Identify which cell holds the provided text, then report its [X, Y] central coordinate. 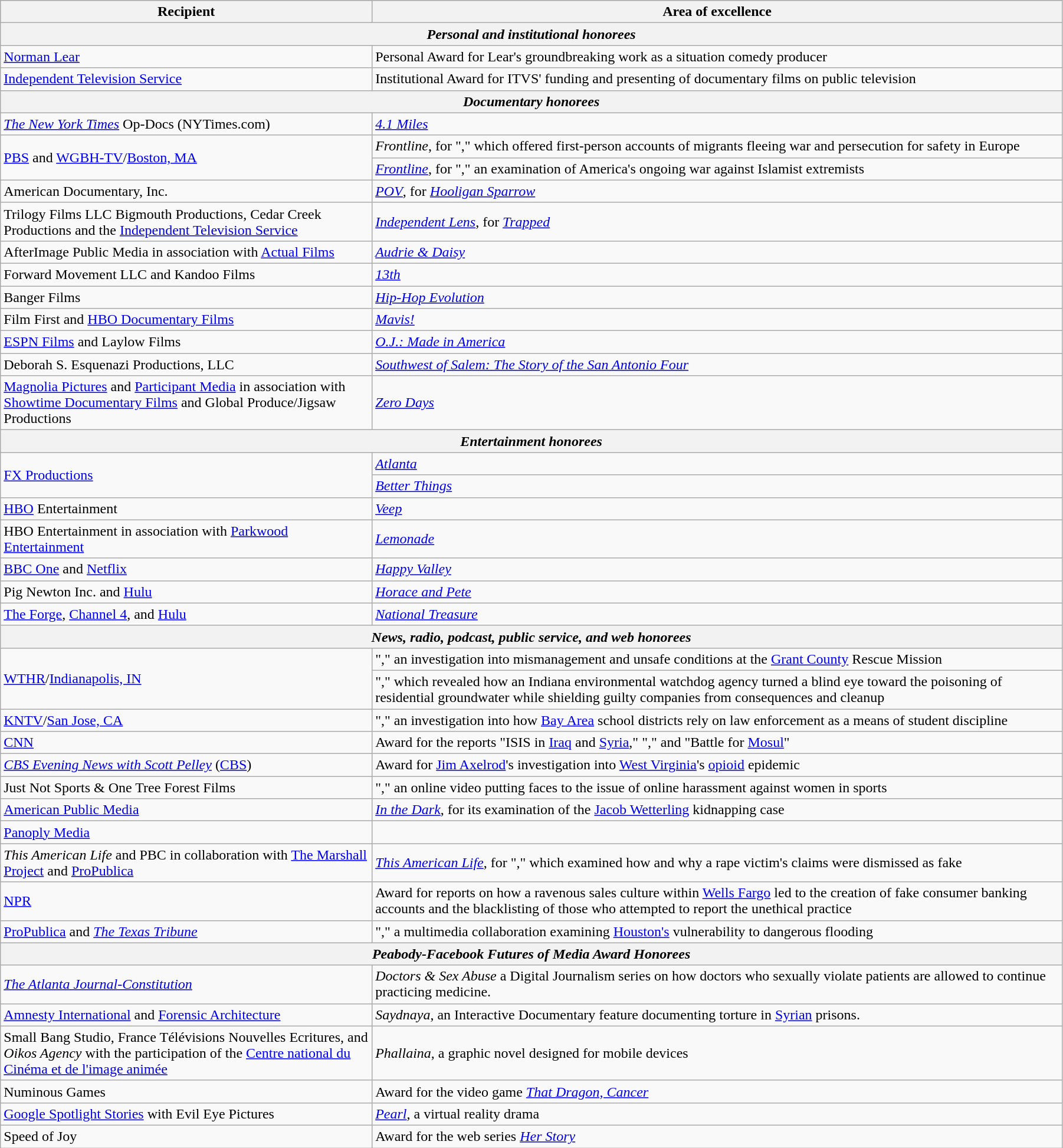
WTHR/Indianapolis, IN [186, 678]
PBS and WGBH-TV/Boston, MA [186, 158]
BBC One and Netflix [186, 569]
Panoply Media [186, 832]
Institutional Award for ITVS' funding and presenting of documentary films on public television [717, 79]
Recipient [186, 12]
HBO Entertainment in association with Parkwood Entertainment [186, 539]
Award for Jim Axelrod's investigation into West Virginia's opioid epidemic [717, 765]
Norman Lear [186, 57]
NPR [186, 901]
Personal Award for Lear's groundbreaking work as a situation comedy producer [717, 57]
Speed of Joy [186, 1136]
FX Productions [186, 475]
KNTV/San Jose, CA [186, 720]
Entertainment honorees [531, 441]
Pig Newton Inc. and Hulu [186, 592]
Southwest of Salem: The Story of the San Antonio Four [717, 365]
"," an investigation into how Bay Area school districts rely on law enforcement as a means of student discipline [717, 720]
Independent Television Service [186, 79]
Happy Valley [717, 569]
Lemonade [717, 539]
National Treasure [717, 614]
Award for the web series Her Story [717, 1136]
Trilogy Films LLC Bigmouth Productions, Cedar Creek Productions and the Independent Television Service [186, 222]
ESPN Films and Laylow Films [186, 342]
HBO Entertainment [186, 509]
American Documentary, Inc. [186, 191]
Phallaina, a graphic novel designed for mobile devices [717, 1053]
Better Things [717, 486]
American Public Media [186, 810]
Personal and institutional honorees [531, 34]
Just Not Sports & One Tree Forest Films [186, 788]
Horace and Pete [717, 592]
4.1 Miles [717, 124]
POV, for Hooligan Sparrow [717, 191]
This American Life and PBC in collaboration with The Marshall Project and ProPublica [186, 862]
Google Spotlight Stories with Evil Eye Pictures [186, 1114]
Film First and HBO Documentary Films [186, 320]
This American Life, for "," which examined how and why a rape victim's claims were dismissed as fake [717, 862]
Magnolia Pictures and Participant Media in association with Showtime Documentary Films and Global Produce/Jigsaw Productions [186, 403]
ProPublica and The Texas Tribune [186, 931]
Award for the video game That Dragon, Cancer [717, 1091]
Peabody-Facebook Futures of Media Award Honorees [531, 954]
CBS Evening News with Scott Pelley (CBS) [186, 765]
Frontline, for "," an examination of America's ongoing war against Islamist extremists [717, 169]
Audrie & Daisy [717, 252]
The Atlanta Journal-Constitution [186, 984]
The Forge, Channel 4, and Hulu [186, 614]
AfterImage Public Media in association with Actual Films [186, 252]
CNN [186, 743]
In the Dark, for its examination of the Jacob Wetterling kidnapping case [717, 810]
"," a multimedia collaboration examining Houston's vulnerability to dangerous flooding [717, 931]
Hip-Hop Evolution [717, 297]
Banger Films [186, 297]
Area of excellence [717, 12]
Mavis! [717, 320]
Independent Lens, for Trapped [717, 222]
News, radio, podcast, public service, and web honorees [531, 637]
The New York Times Op-Docs (NYTimes.com) [186, 124]
"," an online video putting faces to the issue of online harassment against women in sports [717, 788]
Veep [717, 509]
Deborah S. Esquenazi Productions, LLC [186, 365]
O.J.: Made in America [717, 342]
Pearl, a virtual reality drama [717, 1114]
13th [717, 274]
Amnesty International and Forensic Architecture [186, 1015]
Forward Movement LLC and Kandoo Films [186, 274]
Zero Days [717, 403]
"," an investigation into mismanagement and unsafe conditions at the Grant County Rescue Mission [717, 659]
Award for the reports "ISIS in Iraq and Syria," "," and "Battle for Mosul" [717, 743]
Documentary honorees [531, 101]
Numinous Games [186, 1091]
Atlanta [717, 464]
Frontline, for "," which offered first-person accounts of migrants fleeing war and persecution for safety in Europe [717, 146]
Saydnaya, an Interactive Documentary feature documenting torture in Syrian prisons. [717, 1015]
Doctors & Sex Abuse a Digital Journalism series on how doctors who sexually violate patients are allowed to continue practicing medicine. [717, 984]
